Search for the cell housing the specified text and yield its [x, y] center coordinate. 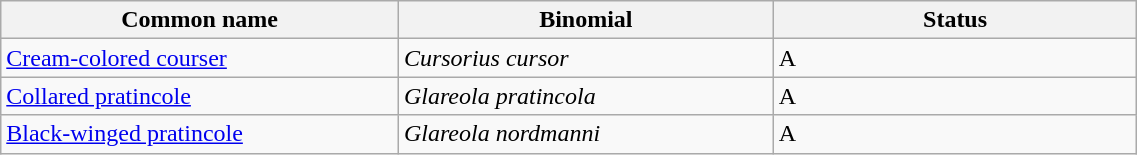
Status [955, 20]
Cursorius cursor [586, 58]
Cream-colored courser [200, 58]
Collared pratincole [200, 96]
Binomial [586, 20]
Common name [200, 20]
Glareola pratincola [586, 96]
Glareola nordmanni [586, 134]
Black-winged pratincole [200, 134]
